Extract the (x, y) coordinate from the center of the cell holding the provided text.  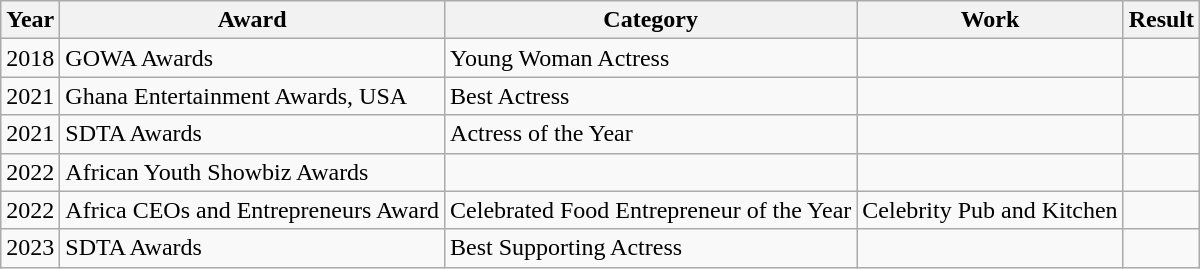
2023 (30, 248)
2018 (30, 58)
Africa CEOs and Entrepreneurs Award (252, 210)
Best Actress (651, 96)
Celebrated Food Entrepreneur of the Year (651, 210)
African Youth Showbiz Awards (252, 172)
Work (990, 20)
Celebrity Pub and Kitchen (990, 210)
Award (252, 20)
Young Woman Actress (651, 58)
Result (1161, 20)
Year (30, 20)
Actress of the Year (651, 134)
Category (651, 20)
GOWA Awards (252, 58)
Best Supporting Actress (651, 248)
Ghana Entertainment Awards, USA (252, 96)
